Return [x, y] of the center of cell containing provided text 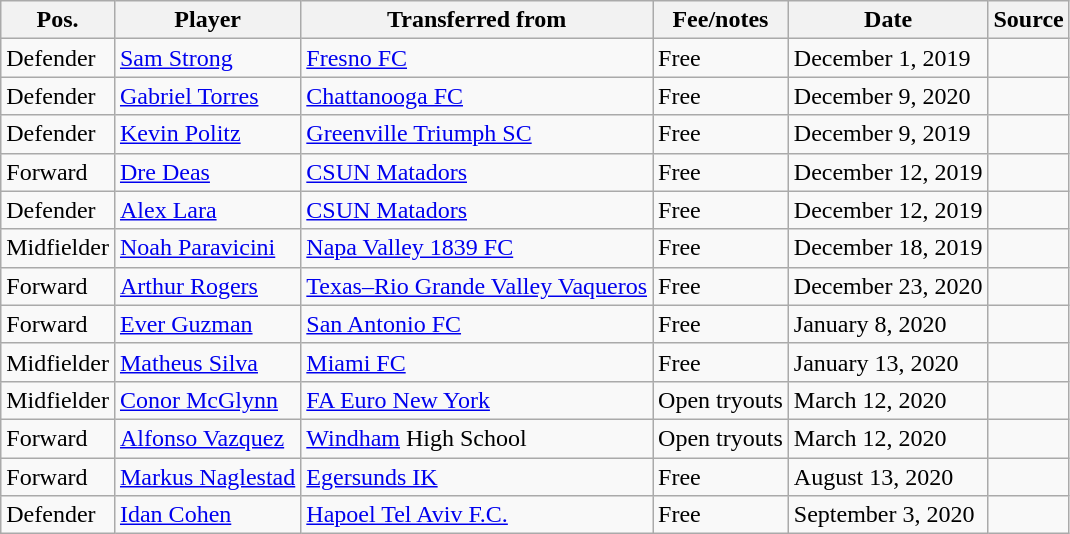
Fresno FC [477, 58]
Transferred from [477, 20]
December 23, 2020 [888, 286]
Idan Cohen [207, 515]
Egersunds IK [477, 477]
Source [1028, 20]
December 9, 2019 [888, 134]
Gabriel Torres [207, 96]
Sam Strong [207, 58]
Hapoel Tel Aviv F.C. [477, 515]
December 9, 2020 [888, 96]
January 8, 2020 [888, 324]
August 13, 2020 [888, 477]
December 18, 2019 [888, 248]
Dre Deas [207, 172]
Alfonso Vazquez [207, 438]
Napa Valley 1839 FC [477, 248]
January 13, 2020 [888, 362]
Chattanooga FC [477, 96]
Date [888, 20]
Greenville Triumph SC [477, 134]
Windham High School [477, 438]
FA Euro New York [477, 400]
September 3, 2020 [888, 515]
Kevin Politz [207, 134]
December 1, 2019 [888, 58]
Ever Guzman [207, 324]
Player [207, 20]
Miami FC [477, 362]
Arthur Rogers [207, 286]
Texas–Rio Grande Valley Vaqueros [477, 286]
Noah Paravicini [207, 248]
Alex Lara [207, 210]
Conor McGlynn [207, 400]
Pos. [58, 20]
San Antonio FC [477, 324]
Markus Naglestad [207, 477]
Matheus Silva [207, 362]
Fee/notes [721, 20]
